Locate the cell with the specified text and output its [x, y] center coordinate. 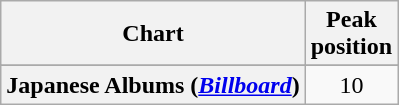
Japanese Albums (Billboard) [153, 85]
Chart [153, 34]
10 [351, 85]
Peakposition [351, 34]
